Determine the [X, Y] coordinate at the center of the cell enclosing the given text.  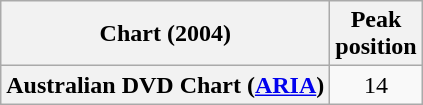
Chart (2004) [166, 34]
Australian DVD Chart (ARIA) [166, 85]
14 [376, 85]
Peakposition [376, 34]
